Detect which cell encompasses the target text, then output its (x, y) center coordinate. 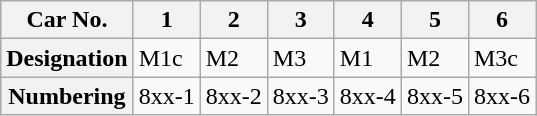
M3 (300, 58)
M1 (368, 58)
3 (300, 20)
8xx-5 (434, 96)
8xx-4 (368, 96)
M1c (166, 58)
Numbering (67, 96)
5 (434, 20)
8xx-3 (300, 96)
1 (166, 20)
6 (502, 20)
M3c (502, 58)
Car No. (67, 20)
2 (234, 20)
8xx-2 (234, 96)
4 (368, 20)
8xx-6 (502, 96)
Designation (67, 58)
8xx-1 (166, 96)
